Return the [X, Y] coordinate for the center point of the cell that contains the specified text.  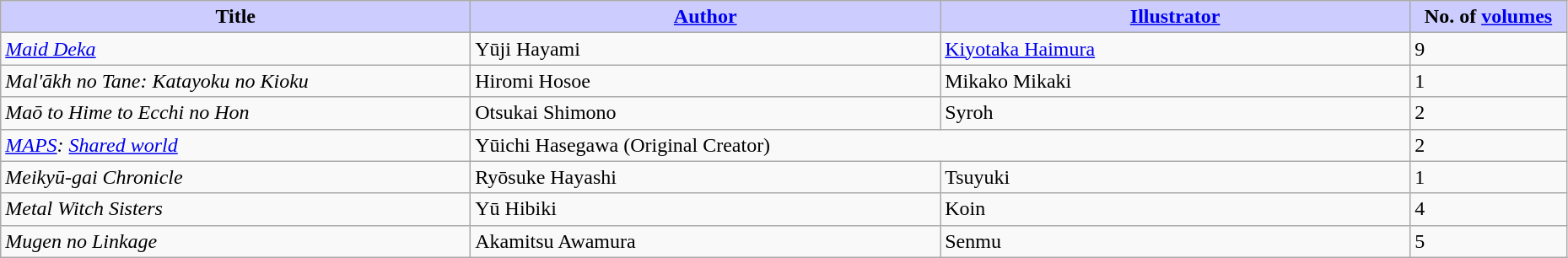
Maō to Hime to Ecchi no Hon [236, 113]
Hiromi Hosoe [705, 81]
Yūichi Hasegawa (Original Creator) [940, 145]
Otsukai Shimono [705, 113]
Yū Hibiki [705, 209]
No. of volumes [1489, 17]
Title [236, 17]
Koin [1176, 209]
9 [1489, 49]
Tsuyuki [1176, 177]
Meikyū-gai Chronicle [236, 177]
Metal Witch Sisters [236, 209]
Illustrator [1176, 17]
Yūji Hayami [705, 49]
Maid Deka [236, 49]
Kiyotaka Haimura [1176, 49]
Ryōsuke Hayashi [705, 177]
4 [1489, 209]
Mal'ākh no Tane: Katayoku no Kioku [236, 81]
Mikako Mikaki [1176, 81]
Author [705, 17]
Mugen no Linkage [236, 241]
Akamitsu Awamura [705, 241]
Senmu [1176, 241]
Syroh [1176, 113]
5 [1489, 241]
MAPS: Shared world [236, 145]
